Return [X, Y] of the center of cell containing provided text 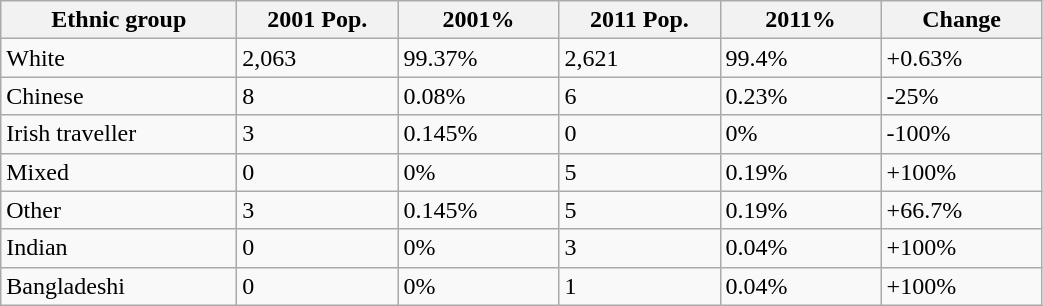
-25% [962, 96]
Ethnic group [119, 20]
-100% [962, 134]
0.23% [800, 96]
+66.7% [962, 210]
Indian [119, 248]
Other [119, 210]
White [119, 58]
+0.63% [962, 58]
Chinese [119, 96]
Change [962, 20]
0.08% [478, 96]
8 [318, 96]
2001 Pop. [318, 20]
Mixed [119, 172]
6 [640, 96]
Bangladeshi [119, 286]
2011% [800, 20]
99.37% [478, 58]
2011 Pop. [640, 20]
2,621 [640, 58]
99.4% [800, 58]
2,063 [318, 58]
1 [640, 286]
Irish traveller [119, 134]
2001% [478, 20]
